Determine the (x, y) coordinate at the center of the cell enclosing the given text.  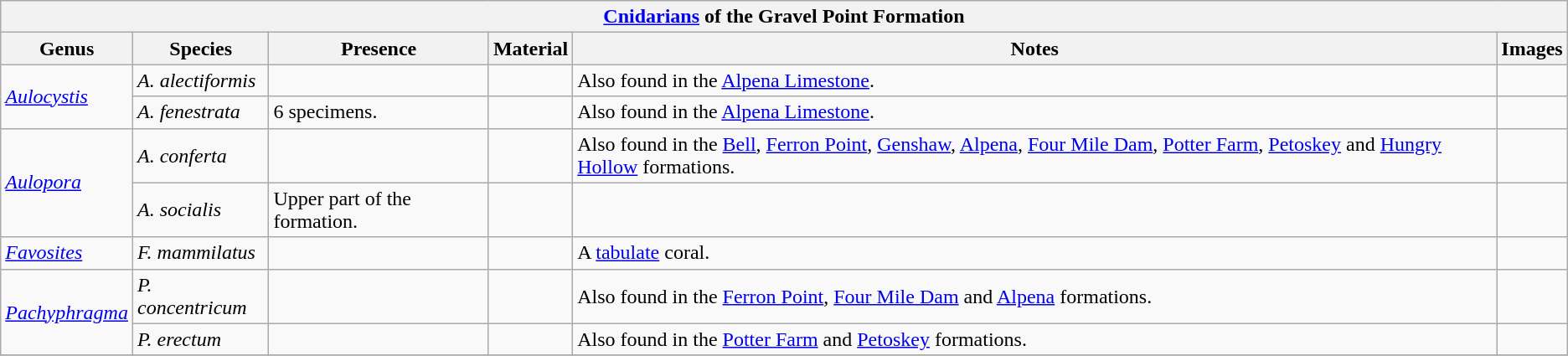
Pachyphragma (67, 312)
A. fenestrata (200, 112)
Also found in the Potter Farm and Petoskey formations. (1035, 339)
Images (1532, 49)
Genus (67, 49)
A. alectiformis (200, 80)
Upper part of the formation. (379, 209)
Favosites (67, 253)
Presence (379, 49)
A. conferta (200, 156)
Cnidarians of the Gravel Point Formation (784, 17)
Aulocystis (67, 96)
P. erectum (200, 339)
6 specimens. (379, 112)
P. concentricum (200, 297)
F. mammilatus (200, 253)
Species (200, 49)
Also found in the Ferron Point, Four Mile Dam and Alpena formations. (1035, 297)
A. socialis (200, 209)
Notes (1035, 49)
Material (530, 49)
Also found in the Bell, Ferron Point, Genshaw, Alpena, Four Mile Dam, Potter Farm, Petoskey and Hungry Hollow formations. (1035, 156)
A tabulate coral. (1035, 253)
Aulopora (67, 183)
